Capture the cell that displays the provided text and extract its (X, Y) central coordinate. 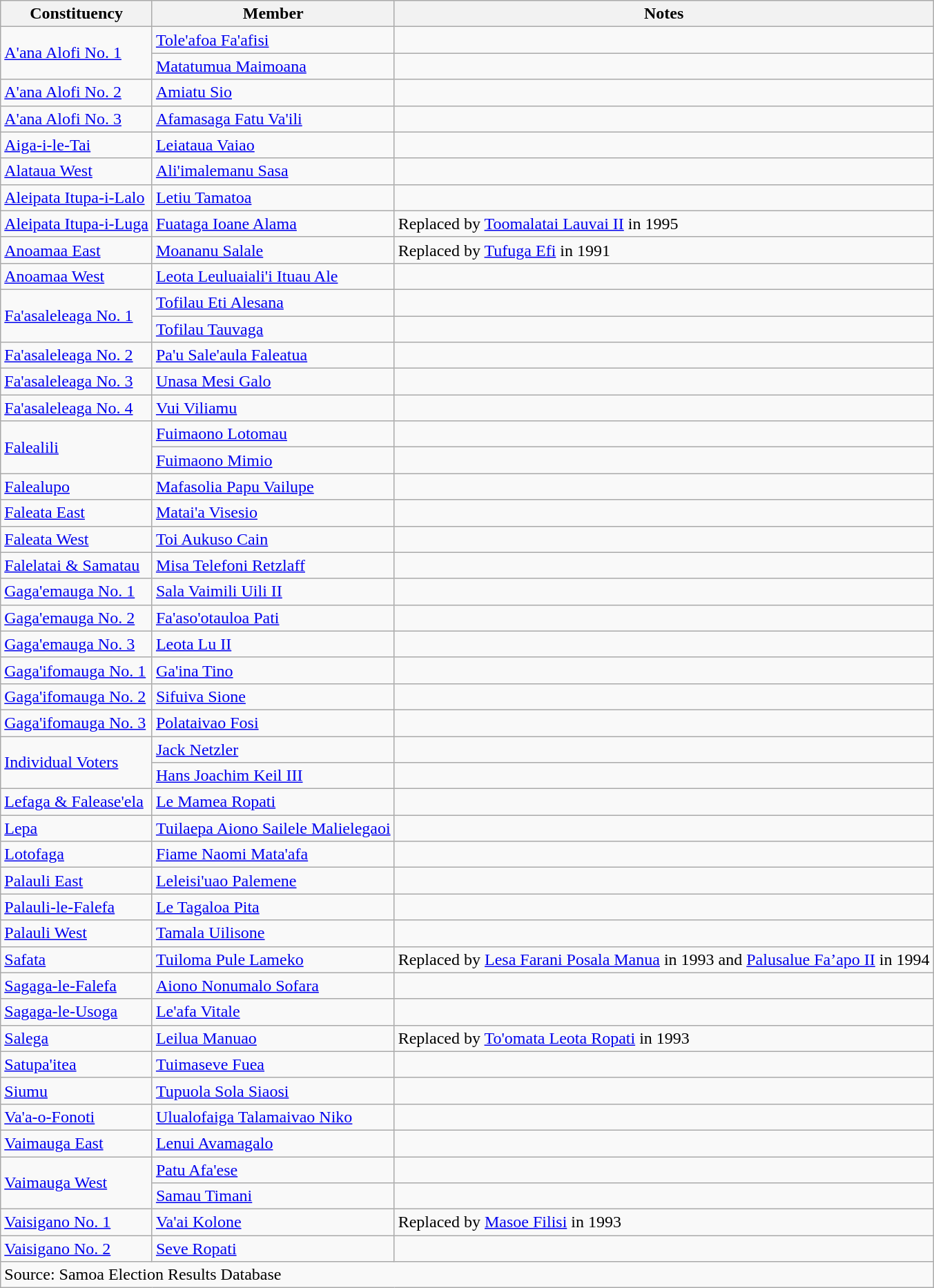
Lotofaga (77, 855)
Notes (664, 14)
Fa'asaleleaga No. 1 (77, 315)
Toi Aukuso Cain (273, 539)
Gaga'ifomauga No. 2 (77, 696)
Lefaga & Falease'ela (77, 802)
Hans Joachim Keil III (273, 776)
Afamasaga Fatu Va'ili (273, 119)
Leilua Manuao (273, 1038)
Vaisigano No. 1 (77, 1222)
Le Mamea Ropati (273, 802)
Safata (77, 959)
Individual Voters (77, 762)
Leleisi'uao Palemene (273, 881)
Replaced by Tufuga Efi in 1991 (664, 250)
Constituency (77, 14)
Le Tagaloa Pita (273, 907)
Gaga'ifomauga No. 3 (77, 723)
Falealupo (77, 487)
Ga'ina Tino (273, 670)
Fa'asaleleaga No. 4 (77, 408)
Tole'afoa Fa'afisi (273, 40)
Aiga-i-le-Tai (77, 145)
Fiame Naomi Mata'afa (273, 855)
Matai'a Visesio (273, 513)
Fuataga Ioane Alama (273, 224)
Sala Vaimili Uili II (273, 592)
Fuimaono Lotomau (273, 434)
Unasa Mesi Galo (273, 382)
Polataivao Fosi (273, 723)
Satupa'itea (77, 1064)
Tofilau Tauvaga (273, 329)
Tupuola Sola Siaosi (273, 1091)
Gaga'emauga No. 3 (77, 644)
Ulualofaiga Talamaivao Niko (273, 1117)
Sagaga-le-Usoga (77, 1012)
Palauli-le-Falefa (77, 907)
Gaga'emauga No. 2 (77, 618)
Mafasolia Papu Vailupe (273, 487)
Salega (77, 1038)
Letiu Tamatoa (273, 197)
A'ana Alofi No. 3 (77, 119)
Lenui Avamagalo (273, 1143)
Leota Leuluaiali'i Ituau Ale (273, 276)
Aleipata Itupa-i-Lalo (77, 197)
Vaimauga East (77, 1143)
Member (273, 14)
Aiono Nonumalo Sofara (273, 986)
Palauli West (77, 933)
Misa Telefoni Retzlaff (273, 565)
Replaced by To'omata Leota Ropati in 1993 (664, 1038)
Ali'imalemanu Sasa (273, 171)
Replaced by Lesa Farani Posala Manua in 1993 and Palusalue Fa’apo II in 1994 (664, 959)
Leiataua Vaiao (273, 145)
Vaimauga West (77, 1183)
Anoamaa East (77, 250)
Leota Lu II (273, 644)
Amiatu Sio (273, 92)
A'ana Alofi No. 1 (77, 53)
Tuimaseve Fuea (273, 1064)
Sifuiva Sione (273, 696)
Faleata West (77, 539)
Jack Netzler (273, 749)
Siumu (77, 1091)
Tamala Uilisone (273, 933)
Gaga'ifomauga No. 1 (77, 670)
Falelatai & Samatau (77, 565)
Faleata East (77, 513)
Pa'u Sale'aula Faleatua (273, 355)
Vaisigano No. 2 (77, 1249)
Palauli East (77, 881)
Fa'asaleleaga No. 3 (77, 382)
Va'ai Kolone (273, 1222)
Tuilaepa Aiono Sailele Malielegaoi (273, 828)
A'ana Alofi No. 2 (77, 92)
Anoamaa West (77, 276)
Moananu Salale (273, 250)
Falealili (77, 447)
Replaced by Toomalatai Lauvai II in 1995 (664, 224)
Va'a-o-Fonoti (77, 1117)
Tuiloma Pule Lameko (273, 959)
Aleipata Itupa-i-Luga (77, 224)
Sagaga-le-Falefa (77, 986)
Replaced by Masoe Filisi in 1993 (664, 1222)
Fa'aso'otauloa Pati (273, 618)
Alataua West (77, 171)
Gaga'emauga No. 1 (77, 592)
Seve Ropati (273, 1249)
Patu Afa'ese (273, 1170)
Matatumua Maimoana (273, 66)
Le'afa Vitale (273, 1012)
Fa'asaleleaga No. 2 (77, 355)
Fuimaono Mimio (273, 460)
Vui Viliamu (273, 408)
Samau Timani (273, 1196)
Source: Samoa Election Results Database (467, 1275)
Lepa (77, 828)
Tofilau Eti Alesana (273, 302)
